Return the (x, y) coordinate for the center point of the cell that contains the specified text.  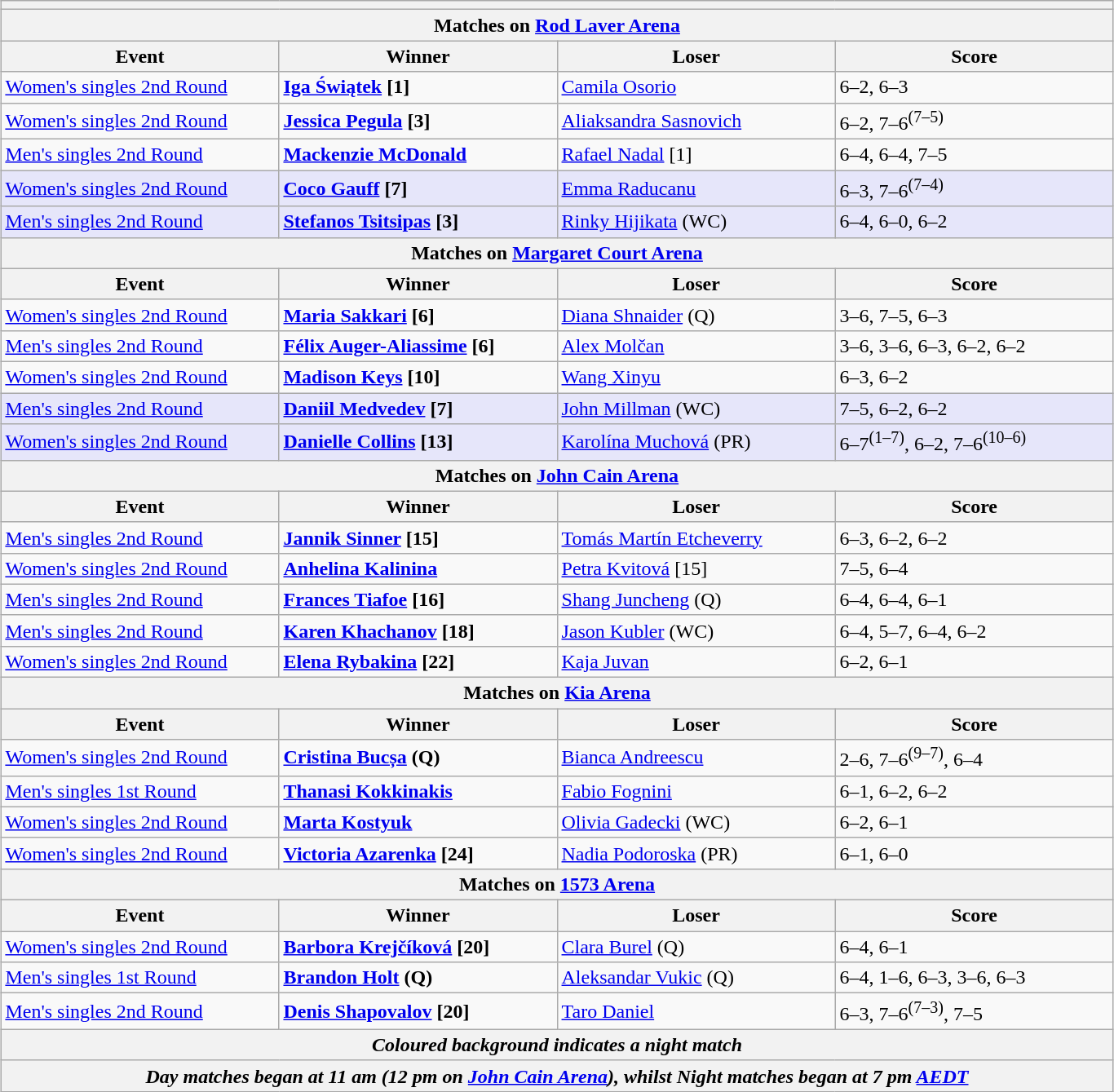
6–3, 6–2, 6–2 (974, 537)
Mackenzie McDonald (418, 155)
6–4, 6–4, 6–1 (974, 599)
2–6, 7–6(9–7), 6–4 (974, 758)
Alex Molčan (696, 346)
Karen Khachanov [18] (418, 630)
Emma Raducanu (696, 189)
Petra Kvitová [15] (696, 568)
Bianca Andreescu (696, 758)
6–4, 1–6, 6–3, 3–6, 6–3 (974, 978)
Iga Świątek [1] (418, 87)
John Millman (WC) (696, 409)
Frances Tiafoe [16] (418, 599)
Matches on 1573 Arena (557, 884)
Matches on Kia Arena (557, 693)
Anhelina Kalinina (418, 568)
Félix Auger-Aliassime [6] (418, 346)
Olivia Gadecki (WC) (696, 822)
Matches on Margaret Court Arena (557, 253)
Barbora Krejčíková [20] (418, 947)
Aleksandar Vukic (Q) (696, 978)
Marta Kostyuk (418, 822)
Clara Burel (Q) (696, 947)
Matches on Rod Laver Arena (557, 25)
Aliaksandra Sasnovich (696, 121)
7–5, 6–2, 6–2 (974, 409)
3–6, 3–6, 6–3, 6–2, 6–2 (974, 346)
7–5, 6–4 (974, 568)
Daniil Medvedev [7] (418, 409)
Jason Kubler (WC) (696, 630)
Elena Rybakina [22] (418, 662)
Victoria Azarenka [24] (418, 853)
6–4, 5–7, 6–4, 6–2 (974, 630)
Thanasi Kokkinakis (418, 791)
Shang Juncheng (Q) (696, 599)
Denis Shapovalov [20] (418, 1011)
6–2, 6–3 (974, 87)
Fabio Fognini (696, 791)
Rinky Hijikata (WC) (696, 222)
3–6, 7–5, 6–3 (974, 315)
6–4, 6–0, 6–2 (974, 222)
Matches on John Cain Arena (557, 475)
Tomás Martín Etcheverry (696, 537)
6–4, 6–1 (974, 947)
Stefanos Tsitsipas [3] (418, 222)
Maria Sakkari [6] (418, 315)
Kaja Juvan (696, 662)
Coloured background indicates a night match (557, 1045)
Danielle Collins [13] (418, 442)
Diana Shnaider (Q) (696, 315)
Coco Gauff [7] (418, 189)
Cristina Bucșa (Q) (418, 758)
Wang Xinyu (696, 377)
Karolína Muchová (PR) (696, 442)
Day matches began at 11 am (12 pm on John Cain Arena), whilst Night matches began at 7 pm AEDT (557, 1076)
6–3, 7–6(7–4) (974, 189)
Jannik Sinner [15] (418, 537)
6–1, 6–0 (974, 853)
6–4, 6–4, 7–5 (974, 155)
Camila Osorio (696, 87)
Madison Keys [10] (418, 377)
Jessica Pegula [3] (418, 121)
Brandon Holt (Q) (418, 978)
Taro Daniel (696, 1011)
Rafael Nadal [1] (696, 155)
6–3, 6–2 (974, 377)
6–3, 7–6(7–3), 7–5 (974, 1011)
6–2, 7–6(7–5) (974, 121)
Nadia Podoroska (PR) (696, 853)
6–1, 6–2, 6–2 (974, 791)
6–7(1–7), 6–2, 7–6(10–6) (974, 442)
